Scan for the cell matching the given text and deliver its [x, y] coordinate at center. 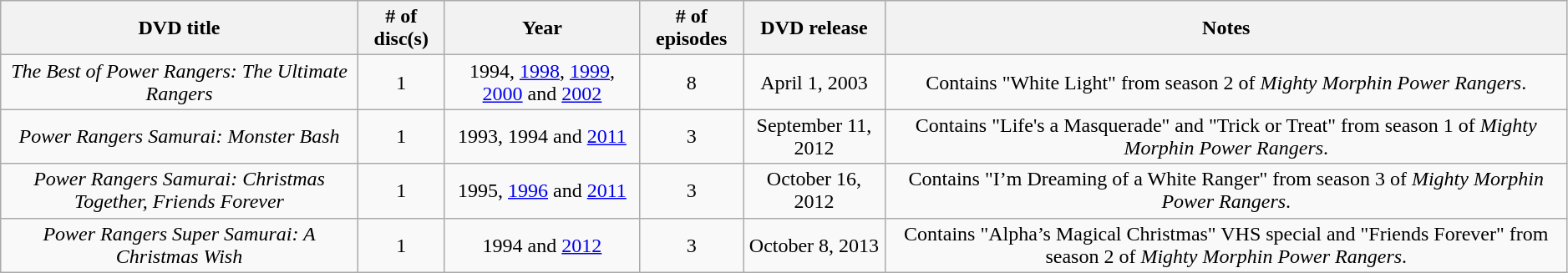
1994 and 2012 [541, 245]
# of episodes [692, 28]
Power Rangers Samurai: Christmas Together, Friends Forever [180, 190]
1994, 1998, 1999, 2000 and 2002 [541, 82]
# of disc(s) [401, 28]
October 16, 2012 [814, 190]
April 1, 2003 [814, 82]
Contains "Alpha’s Magical Christmas" VHS special and "Friends Forever" from season 2 of Mighty Morphin Power Rangers. [1226, 245]
Contains "Life's a Masquerade" and "Trick or Treat" from season 1 of Mighty Morphin Power Rangers. [1226, 137]
Year [541, 28]
Contains "White Light" from season 2 of Mighty Morphin Power Rangers. [1226, 82]
September 11, 2012 [814, 137]
Power Rangers Super Samurai: A Christmas Wish [180, 245]
DVD title [180, 28]
Notes [1226, 28]
DVD release [814, 28]
The Best of Power Rangers: The Ultimate Rangers [180, 82]
8 [692, 82]
October 8, 2013 [814, 245]
Contains "I’m Dreaming of a White Ranger" from season 3 of Mighty Morphin Power Rangers. [1226, 190]
1995, 1996 and 2011 [541, 190]
1993, 1994 and 2011 [541, 137]
Power Rangers Samurai: Monster Bash [180, 137]
